Detect which cell encompasses the target text, then output its [x, y] center coordinate. 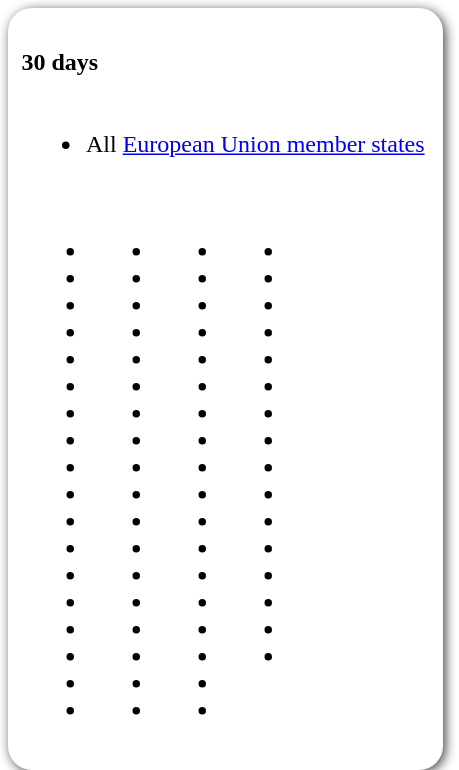
30 days All European Union member states [226, 389]
All European Union member states [225, 416]
